Return (x, y) of the center of cell containing provided text 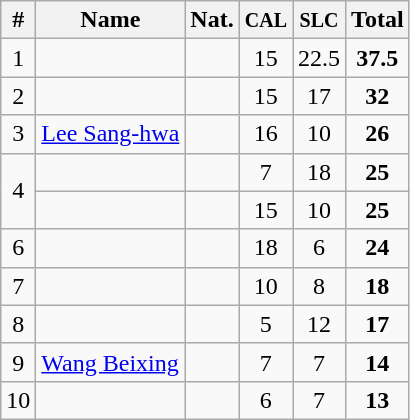
# (18, 20)
9 (18, 362)
CAL (266, 20)
22.5 (318, 58)
4 (18, 191)
Lee Sang-hwa (110, 134)
24 (378, 248)
32 (378, 96)
26 (378, 134)
12 (318, 324)
Nat. (212, 20)
Total (378, 20)
13 (378, 400)
SLC (318, 20)
37.5 (378, 58)
5 (266, 324)
1 (18, 58)
Name (110, 20)
3 (18, 134)
14 (378, 362)
2 (18, 96)
16 (266, 134)
Wang Beixing (110, 362)
